From the cell containing the given text, extract its center point as [X, Y] coordinate. 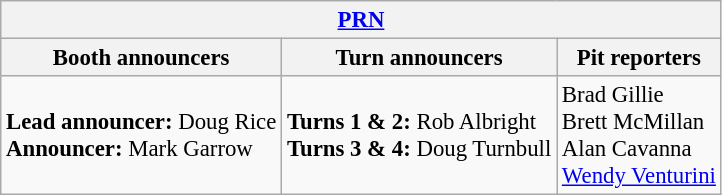
Pit reporters [640, 58]
Brad GillieBrett McMillanAlan CavannaWendy Venturini [640, 136]
PRN [361, 20]
Turn announcers [420, 58]
Lead announcer: Doug RiceAnnouncer: Mark Garrow [142, 136]
Turns 1 & 2: Rob AlbrightTurns 3 & 4: Doug Turnbull [420, 136]
Booth announcers [142, 58]
